Provide the [X, Y] coordinate of the cell's center where the given text is located.  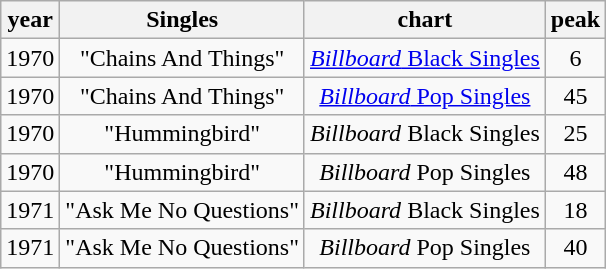
48 [575, 172]
25 [575, 134]
peak [575, 20]
18 [575, 210]
6 [575, 58]
40 [575, 248]
year [30, 20]
45 [575, 96]
chart [424, 20]
Singles [182, 20]
